Pinpoint the cell where the given text exists, returning its (x, y) midpoint coordinate. 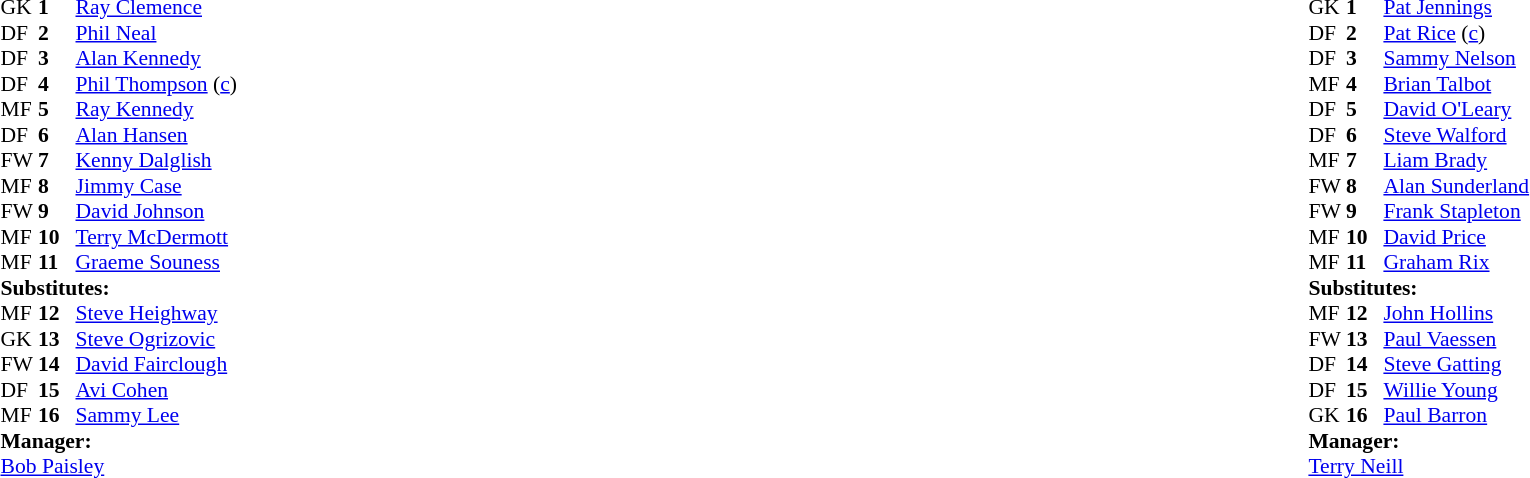
David Johnson (157, 211)
Sammy Lee (157, 415)
Ray Kennedy (157, 109)
Steve Gatting (1456, 365)
Terry McDermott (157, 237)
Alan Kennedy (157, 59)
Pat Rice (c) (1456, 33)
Avi Cohen (157, 390)
Frank Stapleton (1456, 211)
Steve Ogrizovic (157, 339)
Brian Talbot (1456, 84)
Steve Heighway (157, 313)
Kenny Dalglish (157, 161)
Willie Young (1456, 390)
Steve Walford (1456, 135)
David Fairclough (157, 365)
Jimmy Case (157, 186)
Sammy Nelson (1456, 59)
Liam Brady (1456, 161)
John Hollins (1456, 313)
David Price (1456, 237)
David O'Leary (1456, 109)
Phil Thompson (c) (157, 84)
Paul Vaessen (1456, 339)
Paul Barron (1456, 415)
Graham Rix (1456, 263)
Alan Hansen (157, 135)
Graeme Souness (157, 263)
Alan Sunderland (1456, 186)
Phil Neal (157, 33)
